Detect which cell encompasses the target text, then output its (x, y) center coordinate. 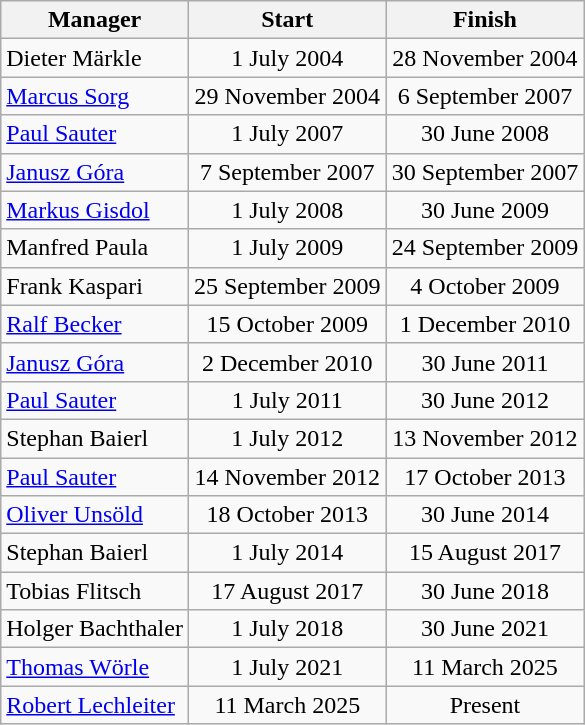
1 July 2008 (287, 210)
1 July 2014 (287, 553)
1 July 2004 (287, 58)
Dieter Märkle (95, 58)
30 September 2007 (485, 172)
15 October 2009 (287, 324)
Frank Kaspari (95, 286)
30 June 2012 (485, 400)
29 November 2004 (287, 96)
1 July 2018 (287, 629)
1 July 2007 (287, 134)
30 June 2011 (485, 362)
Manfred Paula (95, 248)
30 June 2014 (485, 515)
1 December 2010 (485, 324)
1 July 2011 (287, 400)
24 September 2009 (485, 248)
Robert Lechleiter (95, 705)
1 July 2012 (287, 438)
13 November 2012 (485, 438)
15 August 2017 (485, 553)
18 October 2013 (287, 515)
6 September 2007 (485, 96)
28 November 2004 (485, 58)
Present (485, 705)
14 November 2012 (287, 477)
17 October 2013 (485, 477)
2 December 2010 (287, 362)
30 June 2008 (485, 134)
7 September 2007 (287, 172)
25 September 2009 (287, 286)
Tobias Flitsch (95, 591)
Ralf Becker (95, 324)
Marcus Sorg (95, 96)
30 June 2018 (485, 591)
1 July 2009 (287, 248)
Start (287, 20)
17 August 2017 (287, 591)
30 June 2009 (485, 210)
4 October 2009 (485, 286)
Oliver Unsöld (95, 515)
30 June 2021 (485, 629)
Markus Gisdol (95, 210)
Manager (95, 20)
Finish (485, 20)
Holger Bachthaler (95, 629)
Thomas Wörle (95, 667)
1 July 2021 (287, 667)
